Search for the cell housing the specified text and yield its [X, Y] center coordinate. 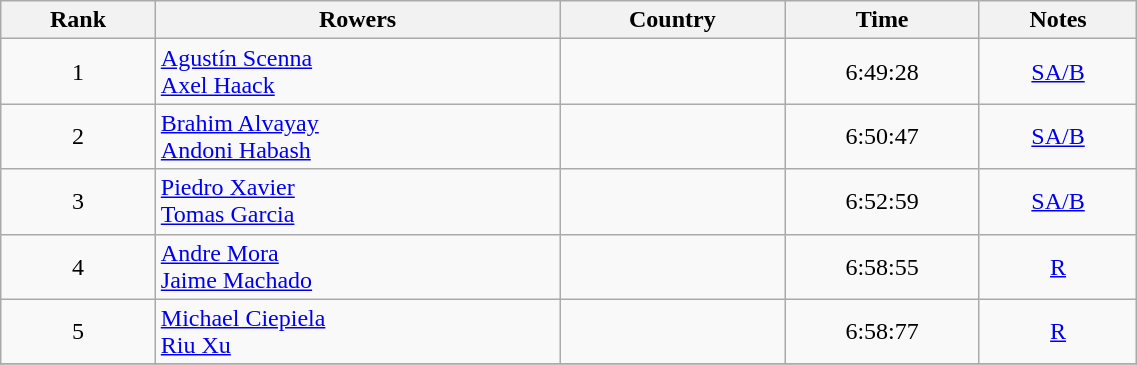
4 [78, 266]
1 [78, 72]
Michael CiepielaRiu Xu [358, 332]
3 [78, 202]
2 [78, 136]
Time [882, 20]
Brahim AlvayayAndoni Habash [358, 136]
Agustín ScennaAxel Haack [358, 72]
Notes [1058, 20]
Rank [78, 20]
6:49:28 [882, 72]
Piedro XavierTomas Garcia [358, 202]
5 [78, 332]
6:52:59 [882, 202]
6:58:55 [882, 266]
Andre MoraJaime Machado [358, 266]
6:50:47 [882, 136]
Country [672, 20]
6:58:77 [882, 332]
Rowers [358, 20]
